Find where the given text appears and provide that cell's center as [x, y] coordinate. 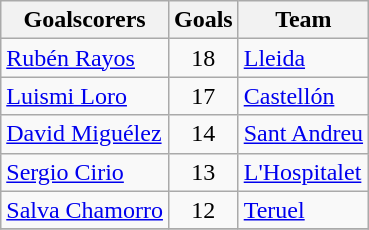
Luismi Loro [85, 96]
Teruel [303, 210]
Sergio Cirio [85, 172]
Rubén Rayos [85, 58]
18 [203, 58]
Salva Chamorro [85, 210]
Team [303, 20]
L'Hospitalet [303, 172]
David Miguélez [85, 134]
Goals [203, 20]
Lleida [303, 58]
13 [203, 172]
Goalscorers [85, 20]
Sant Andreu [303, 134]
12 [203, 210]
17 [203, 96]
Castellón [303, 96]
14 [203, 134]
